Identify which cell holds the provided text, then report its (X, Y) central coordinate. 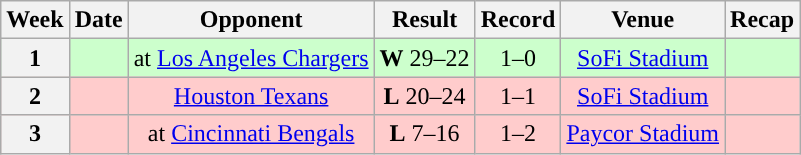
Houston Texans (251, 96)
Record (518, 20)
at Cincinnati Bengals (251, 134)
1–0 (518, 58)
Date (98, 20)
Paycor Stadium (643, 134)
Opponent (251, 20)
W 29–22 (424, 58)
Week (35, 20)
at Los Angeles Chargers (251, 58)
3 (35, 134)
Venue (643, 20)
1–2 (518, 134)
L 20–24 (424, 96)
1 (35, 58)
1–1 (518, 96)
Recap (762, 20)
L 7–16 (424, 134)
Result (424, 20)
2 (35, 96)
